Detect which cell encompasses the target text, then output its [X, Y] center coordinate. 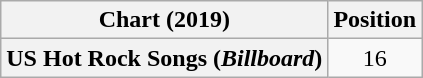
16 [375, 58]
US Hot Rock Songs (Billboard) [164, 58]
Position [375, 20]
Chart (2019) [164, 20]
